Determine the [X, Y] coordinate at the center of the cell enclosing the given text.  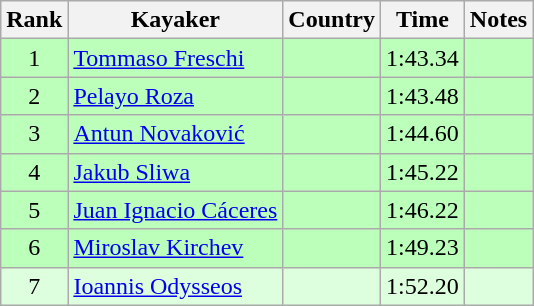
1:46.22 [423, 210]
Country [332, 20]
Kayaker [176, 20]
Tommaso Freschi [176, 58]
1:43.48 [423, 96]
1:43.34 [423, 58]
1 [34, 58]
1:52.20 [423, 286]
Jakub Sliwa [176, 172]
1:44.60 [423, 134]
Pelayo Roza [176, 96]
1:49.23 [423, 248]
Miroslav Kirchev [176, 248]
3 [34, 134]
1:45.22 [423, 172]
2 [34, 96]
Notes [498, 20]
Rank [34, 20]
Antun Novaković [176, 134]
Ioannis Odysseos [176, 286]
Juan Ignacio Cáceres [176, 210]
Time [423, 20]
6 [34, 248]
4 [34, 172]
7 [34, 286]
5 [34, 210]
